Provide the (X, Y) coordinate of the cell's center where the given text is located.  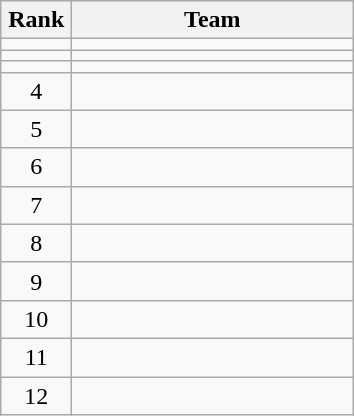
11 (36, 357)
12 (36, 395)
Team (212, 20)
5 (36, 129)
9 (36, 281)
8 (36, 243)
7 (36, 205)
10 (36, 319)
4 (36, 91)
Rank (36, 20)
6 (36, 167)
